Determine the (x, y) coordinate at the center of the cell enclosing the given text.  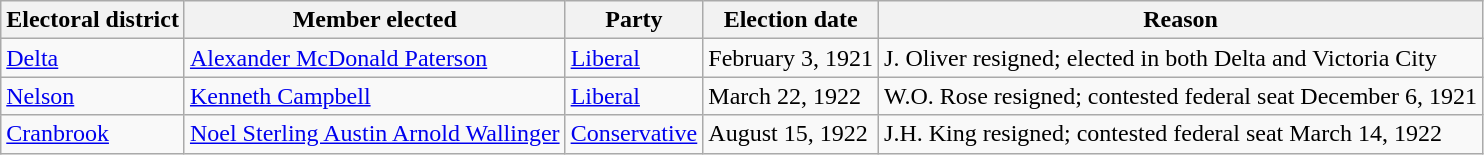
Election date (791, 20)
J. Oliver resigned; elected in both Delta and Victoria City (1181, 58)
Reason (1181, 20)
February 3, 1921 (791, 58)
Conservative (634, 134)
Party (634, 20)
J.H. King resigned; contested federal seat March 14, 1922 (1181, 134)
Kenneth Campbell (374, 96)
W.O. Rose resigned; contested federal seat December 6, 1921 (1181, 96)
Delta (93, 58)
Noel Sterling Austin Arnold Wallinger (374, 134)
Alexander McDonald Paterson (374, 58)
Electoral district (93, 20)
March 22, 1922 (791, 96)
Nelson (93, 96)
August 15, 1922 (791, 134)
Member elected (374, 20)
Cranbrook (93, 134)
